Pinpoint the cell where the given text exists, returning its [x, y] midpoint coordinate. 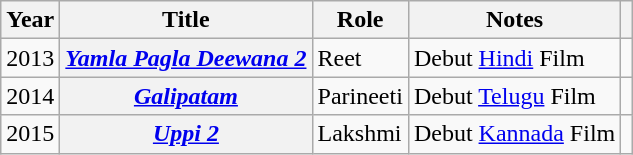
Debut Hindi Film [514, 58]
Role [360, 20]
Title [186, 20]
2013 [30, 58]
Parineeti [360, 96]
Yamla Pagla Deewana 2 [186, 58]
2014 [30, 96]
Reet [360, 58]
Year [30, 20]
Debut Telugu Film [514, 96]
Notes [514, 20]
Lakshmi [360, 134]
2015 [30, 134]
Galipatam [186, 96]
Uppi 2 [186, 134]
Debut Kannada Film [514, 134]
